Locate the cell with the specified text and output its [x, y] center coordinate. 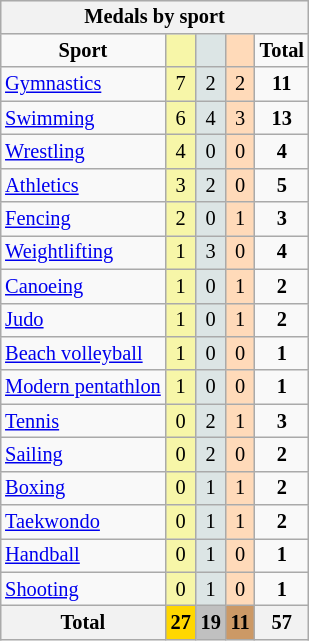
Handball [82, 556]
Fencing [82, 219]
Taekwondo [82, 522]
Judo [82, 320]
Canoeing [82, 286]
Modern pentathlon [82, 387]
13 [282, 118]
Medals by sport [154, 17]
7 [181, 84]
19 [211, 623]
6 [181, 118]
Swimming [82, 118]
Beach volleyball [82, 354]
Shooting [82, 589]
Sailing [82, 455]
Boxing [82, 488]
Weightlifting [82, 253]
Athletics [82, 185]
Gymnastics [82, 84]
57 [282, 623]
Tennis [82, 421]
27 [181, 623]
Wrestling [82, 152]
Sport [82, 51]
5 [282, 185]
